Determine the (X, Y) coordinate at the center of the cell enclosing the given text.  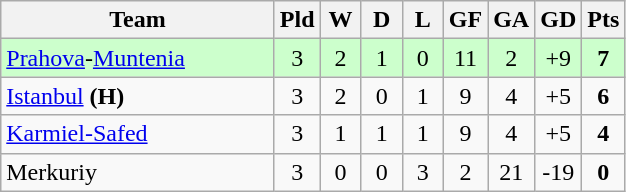
11 (465, 58)
7 (604, 58)
6 (604, 96)
Pts (604, 20)
GA (512, 20)
GF (465, 20)
D (382, 20)
Istanbul (H) (138, 96)
L (422, 20)
-19 (558, 172)
+9 (558, 58)
W (340, 20)
GD (558, 20)
Team (138, 20)
21 (512, 172)
Merkuriy (138, 172)
Pld (297, 20)
Karmiel-Safed (138, 134)
Prahova-Muntenia (138, 58)
